For the text-containing cell, return its midpoint in [x, y] coordinate format. 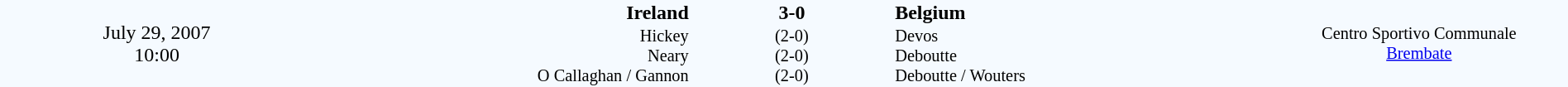
Centro Sportivo CommunaleBrembate [1419, 43]
July 29, 200710:00 [157, 43]
3-0 [791, 12]
HickeyNearyO Callaghan / Gannon [501, 56]
(2-0)(2-0)(2-0) [791, 56]
Belgium [1082, 12]
DevosDeboutteDeboutte / Wouters [1082, 56]
Ireland [501, 12]
